Output the [x, y] coordinate of the center of the cell containing the given text.  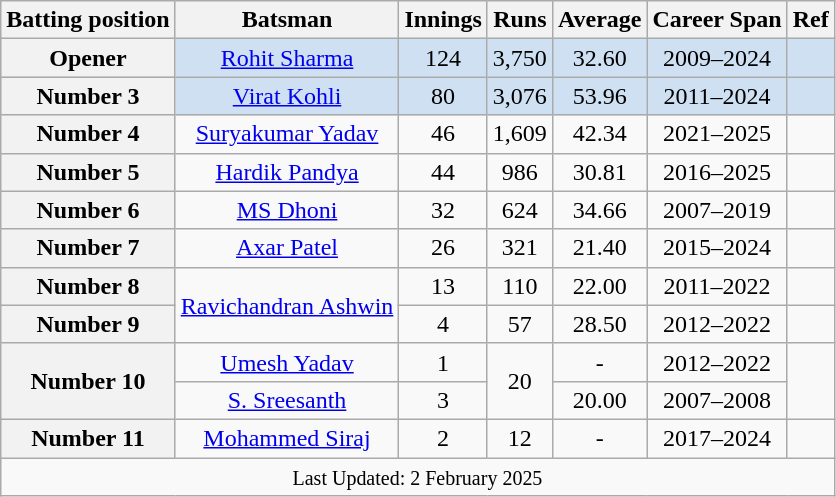
Axar Patel [287, 248]
28.50 [600, 324]
2021–2025 [717, 134]
22.00 [600, 286]
57 [520, 324]
Number 10 [88, 381]
2009–2024 [717, 58]
Batsman [287, 20]
1 [443, 362]
Ref [810, 20]
124 [443, 58]
32.60 [600, 58]
624 [520, 210]
2007–2008 [717, 400]
12 [520, 438]
Number 11 [88, 438]
321 [520, 248]
34.66 [600, 210]
2016–2025 [717, 172]
Suryakumar Yadav [287, 134]
Mohammed Siraj [287, 438]
32 [443, 210]
Innings [443, 20]
Opener [88, 58]
Hardik Pandya [287, 172]
Number 6 [88, 210]
2 [443, 438]
13 [443, 286]
42.34 [600, 134]
46 [443, 134]
Number 8 [88, 286]
Umesh Yadav [287, 362]
986 [520, 172]
53.96 [600, 96]
20 [520, 381]
30.81 [600, 172]
110 [520, 286]
Runs [520, 20]
Number 7 [88, 248]
Number 9 [88, 324]
Batting position [88, 20]
3,750 [520, 58]
3 [443, 400]
Career Span [717, 20]
1,609 [520, 134]
26 [443, 248]
Average [600, 20]
Last Updated: 2 February 2025 [418, 477]
2011–2022 [717, 286]
21.40 [600, 248]
20.00 [600, 400]
Number 4 [88, 134]
4 [443, 324]
44 [443, 172]
Ravichandran Ashwin [287, 305]
Rohit Sharma [287, 58]
S. Sreesanth [287, 400]
80 [443, 96]
2017–2024 [717, 438]
Number 3 [88, 96]
Number 5 [88, 172]
Virat Kohli [287, 96]
MS Dhoni [287, 210]
2015–2024 [717, 248]
3,076 [520, 96]
2007–2019 [717, 210]
2011–2024 [717, 96]
